Locate the cell with the specified text and output its [x, y] center coordinate. 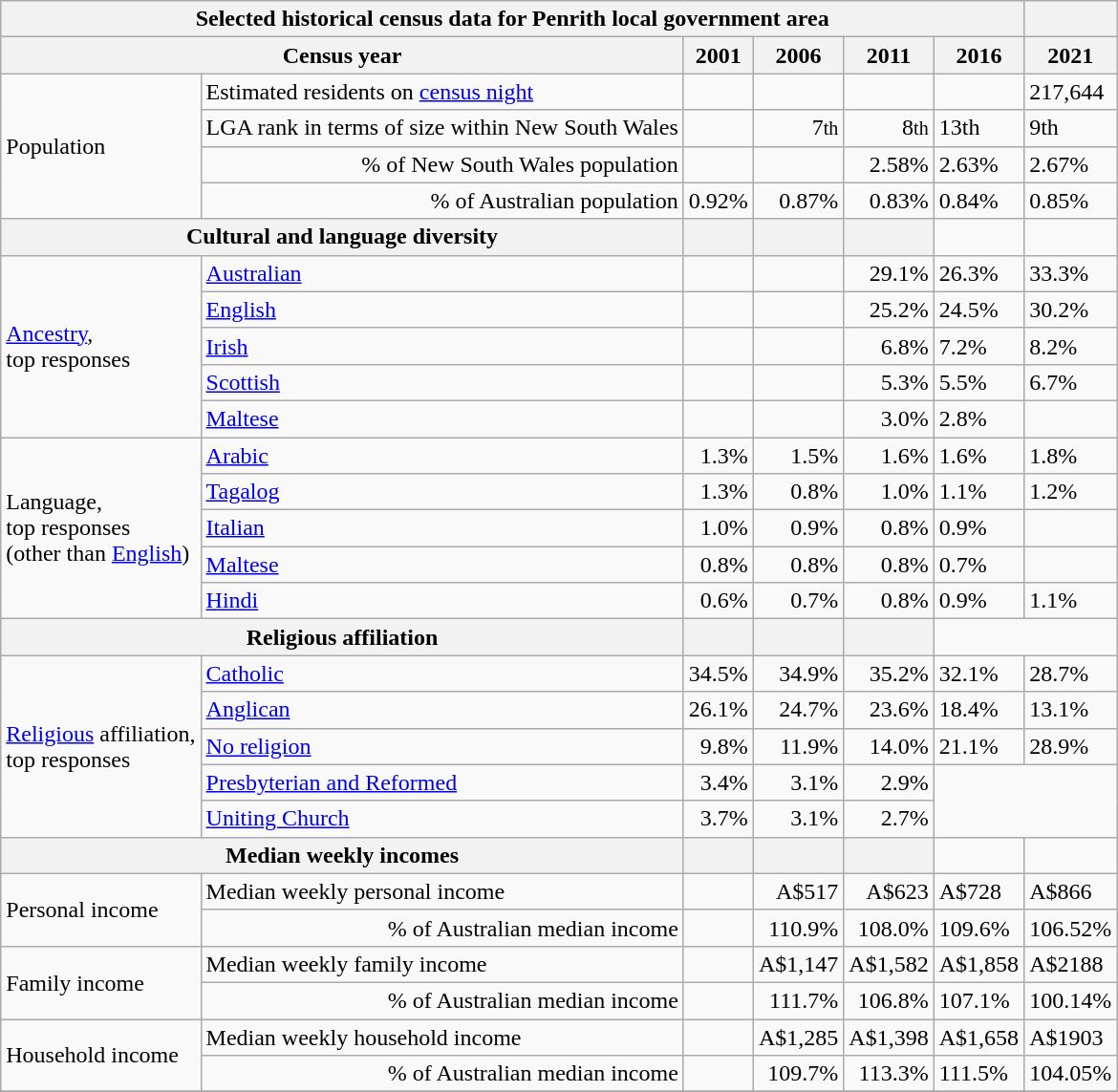
1.8% [1070, 456]
14.0% [889, 746]
2006 [798, 55]
18.4% [978, 710]
13th [978, 128]
% of Australian population [441, 201]
3.0% [889, 418]
104.05% [1070, 1074]
2016 [978, 55]
A$2188 [1070, 964]
1.2% [1070, 492]
111.7% [798, 1000]
Cultural and language diversity [342, 237]
35.2% [889, 674]
0.6% [719, 601]
Ancestry,top responses [101, 346]
Italian [441, 528]
Personal income [101, 910]
A$1903 [1070, 1037]
A$1,582 [889, 964]
3.4% [719, 782]
28.7% [1070, 674]
A$1,147 [798, 964]
A$1,658 [978, 1037]
21.1% [978, 746]
8.2% [1070, 346]
Population [101, 146]
23.6% [889, 710]
5.5% [978, 382]
Arabic [441, 456]
108.0% [889, 928]
109.7% [798, 1074]
Tagalog [441, 492]
2001 [719, 55]
Australian [441, 273]
% of New South Wales population [441, 164]
34.5% [719, 674]
2.8% [978, 418]
Median weekly personal income [441, 891]
English [441, 310]
A$1,398 [889, 1037]
0.92% [719, 201]
A$728 [978, 891]
111.5% [978, 1074]
A$1,285 [798, 1037]
0.84% [978, 201]
Language,top responses(other than English) [101, 528]
2.67% [1070, 164]
6.8% [889, 346]
0.85% [1070, 201]
Selected historical census data for Penrith local government area [512, 19]
1.5% [798, 456]
Anglican [441, 710]
Median weekly household income [441, 1037]
24.5% [978, 310]
106.8% [889, 1000]
Household income [101, 1055]
Census year [342, 55]
Scottish [441, 382]
2021 [1070, 55]
Median weekly family income [441, 964]
Estimated residents on census night [441, 92]
30.2% [1070, 310]
Religious affiliation,top responses [101, 746]
110.9% [798, 928]
9.8% [719, 746]
Religious affiliation [342, 637]
29.1% [889, 273]
LGA rank in terms of size within New South Wales [441, 128]
A$623 [889, 891]
9th [1070, 128]
Catholic [441, 674]
2.7% [889, 819]
107.1% [978, 1000]
11.9% [798, 746]
26.1% [719, 710]
A$866 [1070, 891]
6.7% [1070, 382]
2011 [889, 55]
Family income [101, 982]
0.83% [889, 201]
No religion [441, 746]
2.9% [889, 782]
33.3% [1070, 273]
113.3% [889, 1074]
Irish [441, 346]
Hindi [441, 601]
A$517 [798, 891]
2.63% [978, 164]
24.7% [798, 710]
3.7% [719, 819]
Presbyterian and Reformed [441, 782]
28.9% [1070, 746]
109.6% [978, 928]
32.1% [978, 674]
217,644 [1070, 92]
Uniting Church [441, 819]
13.1% [1070, 710]
2.58% [889, 164]
8th [889, 128]
26.3% [978, 273]
7th [798, 128]
Median weekly incomes [342, 855]
25.2% [889, 310]
100.14% [1070, 1000]
0.87% [798, 201]
7.2% [978, 346]
A$1,858 [978, 964]
106.52% [1070, 928]
5.3% [889, 382]
34.9% [798, 674]
